Return (x, y) of the center of cell containing provided text 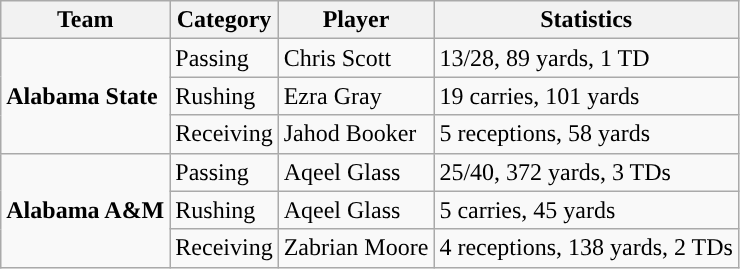
25/40, 372 yards, 3 TDs (586, 172)
Team (86, 20)
4 receptions, 138 yards, 2 TDs (586, 248)
Player (356, 20)
Ezra Gray (356, 96)
Jahod Booker (356, 134)
Alabama State (86, 96)
19 carries, 101 yards (586, 96)
5 receptions, 58 yards (586, 134)
5 carries, 45 yards (586, 210)
Zabrian Moore (356, 248)
Category (224, 20)
Alabama A&M (86, 210)
13/28, 89 yards, 1 TD (586, 58)
Statistics (586, 20)
Chris Scott (356, 58)
